Return the [X, Y] coordinate for the center point of the cell that contains the specified text.  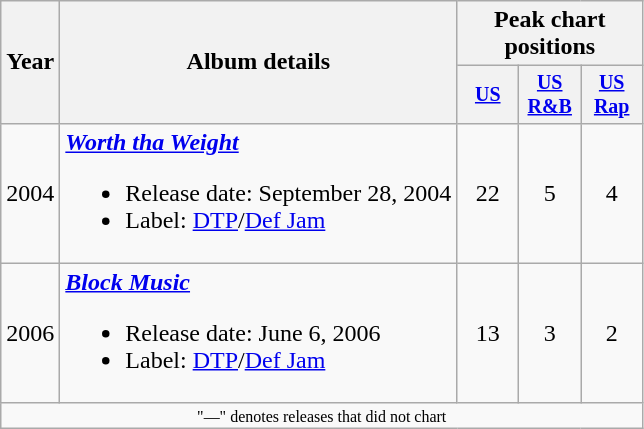
2 [612, 333]
22 [488, 193]
3 [550, 333]
2006 [30, 333]
5 [550, 193]
Block MusicRelease date: June 6, 2006Label: DTP/Def Jam [258, 333]
13 [488, 333]
4 [612, 193]
Worth tha WeightRelease date: September 28, 2004Label: DTP/Def Jam [258, 193]
US R&B [550, 94]
Year [30, 62]
US Rap [612, 94]
2004 [30, 193]
Peak chartpositions [550, 34]
"—" denotes releases that did not chart [322, 415]
Album details [258, 62]
US [488, 94]
